Provide the [X, Y] coordinate of the cell's center where the given text is located.  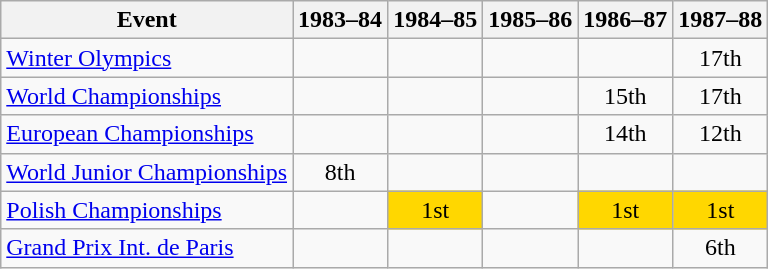
12th [720, 134]
Grand Prix Int. de Paris [147, 248]
15th [626, 96]
World Junior Championships [147, 172]
1987–88 [720, 20]
8th [340, 172]
6th [720, 248]
Winter Olympics [147, 58]
1983–84 [340, 20]
European Championships [147, 134]
1985–86 [530, 20]
14th [626, 134]
Polish Championships [147, 210]
1984–85 [436, 20]
World Championships [147, 96]
1986–87 [626, 20]
Event [147, 20]
